Identify which cell holds the provided text, then report its [X, Y] central coordinate. 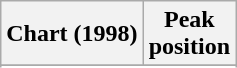
Chart (1998) [72, 34]
Peak position [189, 34]
